Capture the cell that displays the provided text and extract its [x, y] central coordinate. 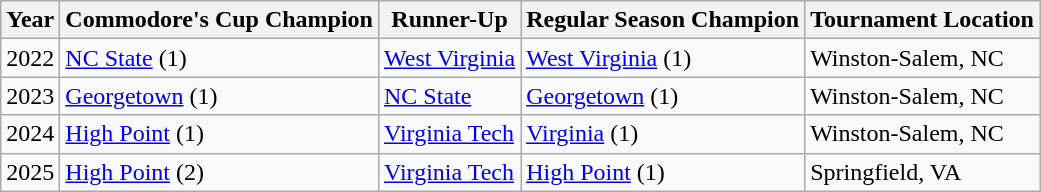
Virginia (1) [663, 134]
High Point (2) [220, 172]
Commodore's Cup Champion [220, 20]
2024 [30, 134]
2022 [30, 58]
Runner-Up [449, 20]
2025 [30, 172]
Tournament Location [922, 20]
West Virginia [449, 58]
Year [30, 20]
2023 [30, 96]
West Virginia (1) [663, 58]
NC State (1) [220, 58]
Regular Season Champion [663, 20]
Springfield, VA [922, 172]
NC State [449, 96]
